For the text-containing cell, return its midpoint in [x, y] coordinate format. 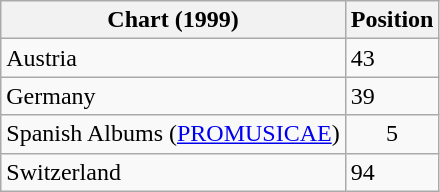
Spanish Albums (PROMUSICAE) [173, 134]
5 [392, 134]
39 [392, 96]
Chart (1999) [173, 20]
Switzerland [173, 172]
43 [392, 58]
Germany [173, 96]
Position [392, 20]
94 [392, 172]
Austria [173, 58]
